Provide the (X, Y) coordinate of the cell's center where the given text is located.  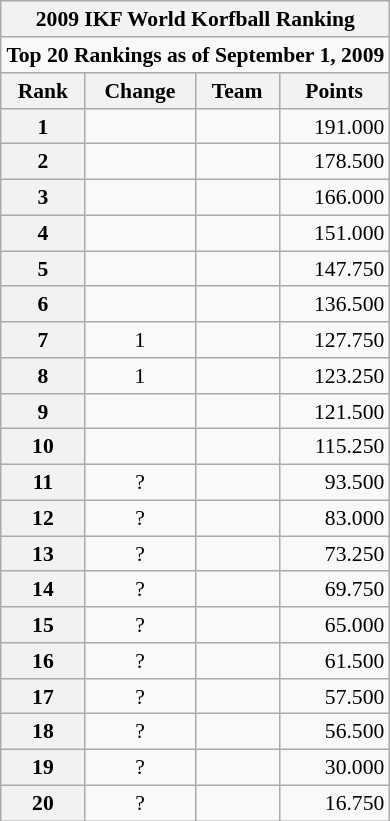
191.000 (334, 126)
13 (42, 554)
19 (42, 767)
17 (42, 696)
115.250 (334, 447)
121.500 (334, 411)
14 (42, 589)
147.750 (334, 269)
15 (42, 625)
4 (42, 233)
16.750 (334, 803)
18 (42, 732)
Team (237, 91)
9 (42, 411)
8 (42, 376)
73.250 (334, 554)
166.000 (334, 197)
61.500 (334, 661)
30.000 (334, 767)
178.500 (334, 162)
2009 IKF World Korfball Ranking (195, 19)
83.000 (334, 518)
2 (42, 162)
123.250 (334, 376)
20 (42, 803)
136.500 (334, 304)
11 (42, 482)
16 (42, 661)
57.500 (334, 696)
Points (334, 91)
Rank (42, 91)
56.500 (334, 732)
12 (42, 518)
93.500 (334, 482)
Change (140, 91)
65.000 (334, 625)
3 (42, 197)
127.750 (334, 340)
151.000 (334, 233)
7 (42, 340)
Top 20 Rankings as of September 1, 2009 (195, 55)
5 (42, 269)
69.750 (334, 589)
6 (42, 304)
10 (42, 447)
